Capture the cell that displays the provided text and extract its (x, y) central coordinate. 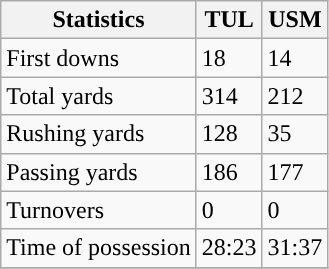
212 (295, 96)
18 (229, 58)
Total yards (99, 96)
USM (295, 20)
35 (295, 134)
First downs (99, 58)
Time of possession (99, 248)
31:37 (295, 248)
28:23 (229, 248)
TUL (229, 20)
314 (229, 96)
Turnovers (99, 210)
177 (295, 172)
14 (295, 58)
186 (229, 172)
Passing yards (99, 172)
Rushing yards (99, 134)
Statistics (99, 20)
128 (229, 134)
